Search for the cell housing the specified text and yield its [X, Y] center coordinate. 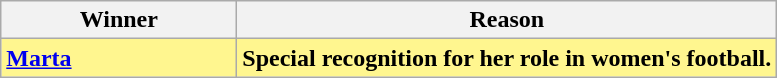
Marta [119, 58]
Special recognition for her role in women's football. [507, 58]
Winner [119, 20]
Reason [507, 20]
